Search for the cell housing the specified text and yield its (X, Y) center coordinate. 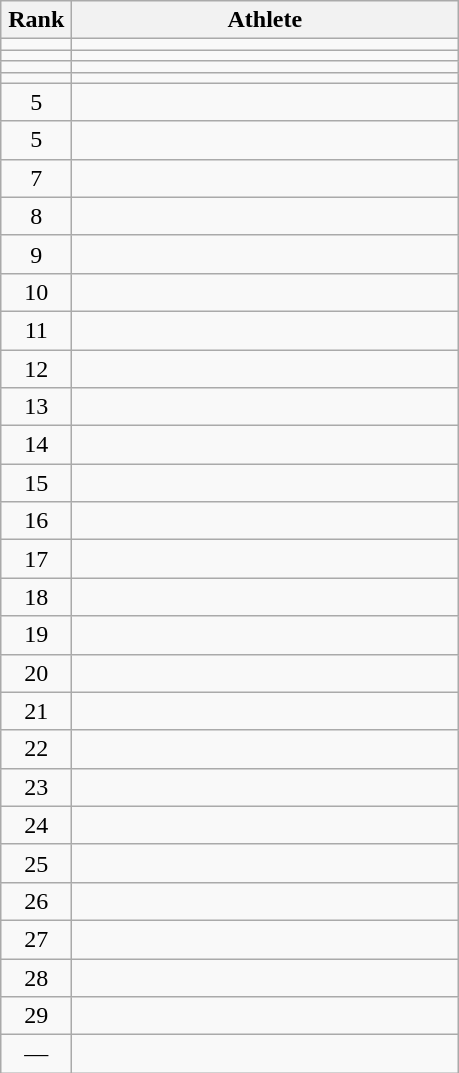
11 (36, 330)
— (36, 1054)
21 (36, 711)
27 (36, 939)
13 (36, 407)
26 (36, 901)
19 (36, 635)
28 (36, 977)
10 (36, 292)
25 (36, 863)
24 (36, 825)
29 (36, 1016)
16 (36, 521)
23 (36, 787)
20 (36, 673)
17 (36, 559)
Rank (36, 20)
18 (36, 597)
7 (36, 178)
Athlete (265, 20)
12 (36, 369)
9 (36, 254)
8 (36, 216)
14 (36, 445)
22 (36, 749)
15 (36, 483)
